Return [x, y] of the center of cell containing provided text 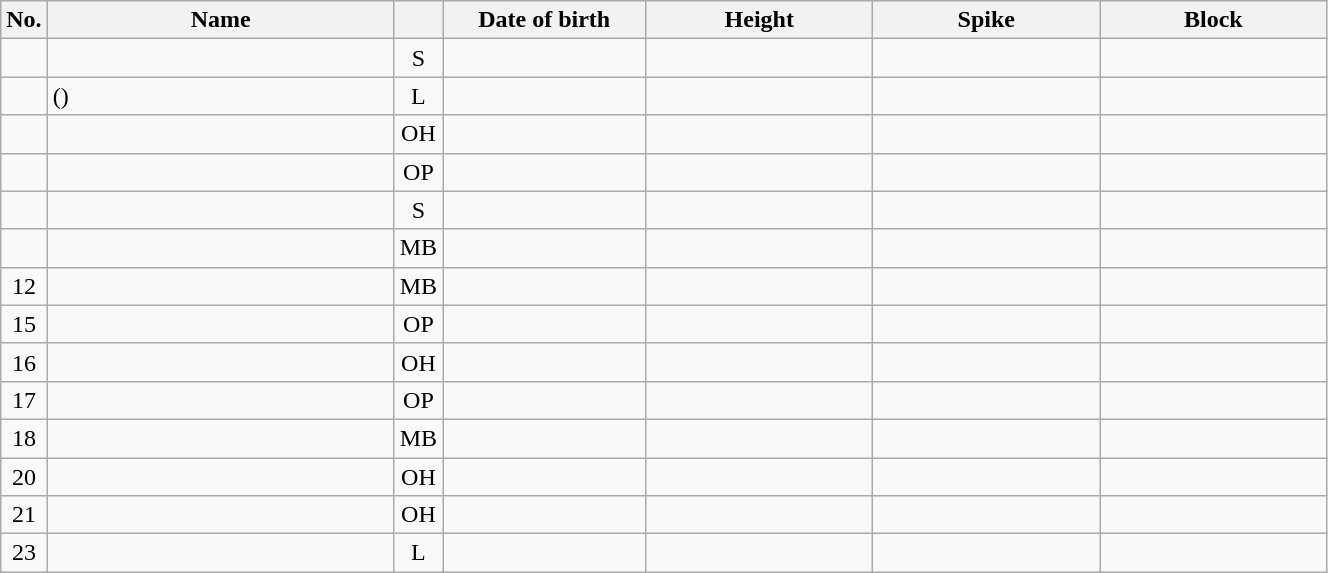
15 [24, 324]
Date of birth [544, 20]
12 [24, 286]
16 [24, 362]
21 [24, 515]
23 [24, 553]
Block [1214, 20]
Spike [986, 20]
() [220, 96]
Height [760, 20]
17 [24, 400]
Name [220, 20]
No. [24, 20]
18 [24, 438]
20 [24, 477]
